Search for the cell housing the specified text and yield its (X, Y) center coordinate. 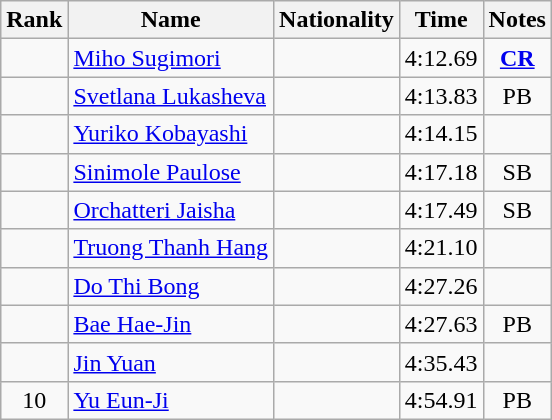
Svetlana Lukasheva (171, 96)
4:13.83 (441, 96)
4:21.10 (441, 248)
Jin Yuan (171, 362)
4:27.63 (441, 324)
4:12.69 (441, 58)
CR (517, 58)
Truong Thanh Hang (171, 248)
4:54.91 (441, 400)
Bae Hae-Jin (171, 324)
Do Thi Bong (171, 286)
4:17.18 (441, 172)
Sinimole Paulose (171, 172)
Miho Sugimori (171, 58)
Nationality (337, 20)
Yuriko Kobayashi (171, 134)
4:17.49 (441, 210)
4:35.43 (441, 362)
Yu Eun-Ji (171, 400)
Notes (517, 20)
4:14.15 (441, 134)
4:27.26 (441, 286)
10 (34, 400)
Rank (34, 20)
Orchatteri Jaisha (171, 210)
Name (171, 20)
Time (441, 20)
